Provide the [X, Y] coordinate of the cell's center where the given text is located.  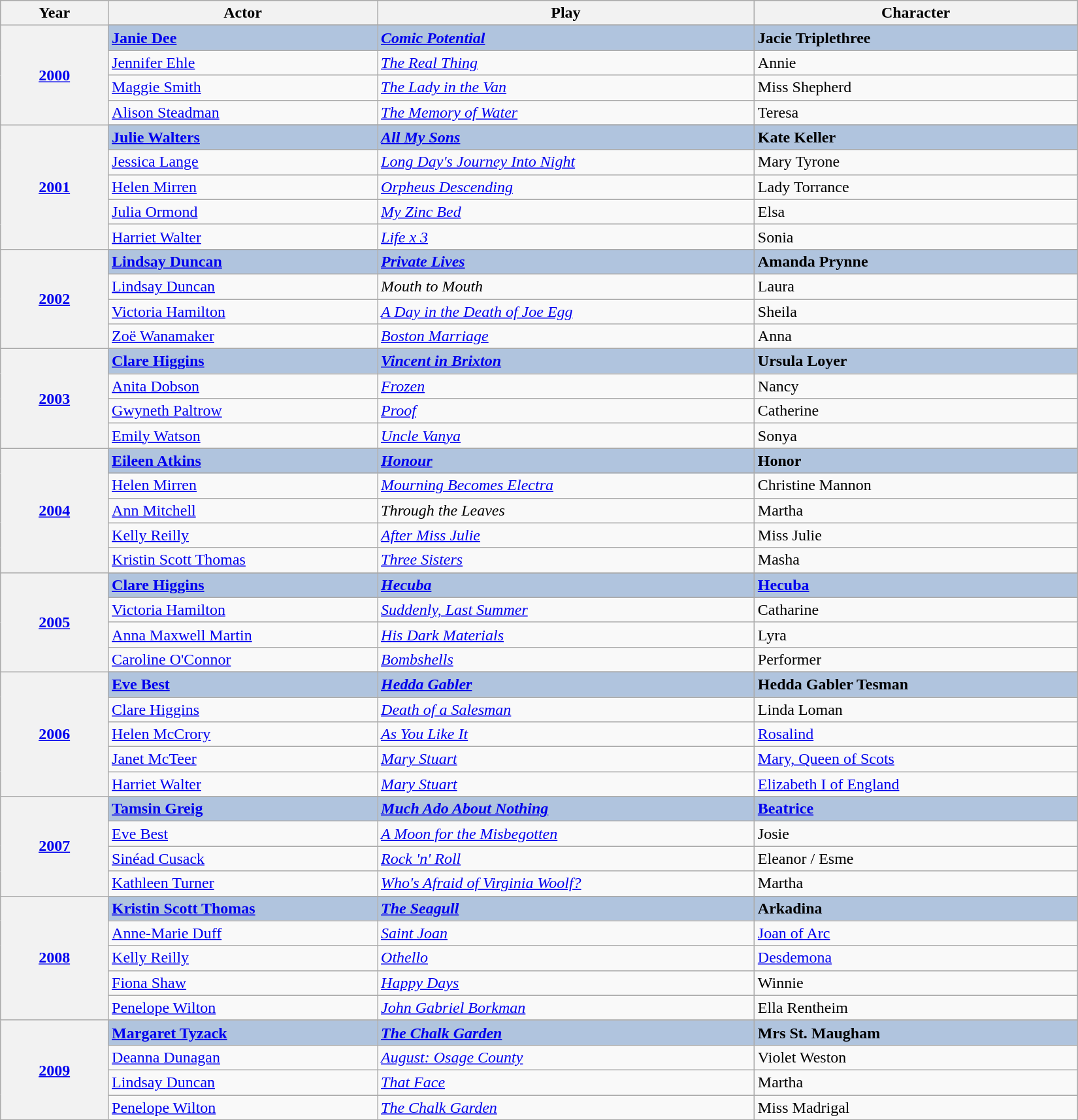
Sonia [915, 237]
2007 [55, 846]
Arkadina [915, 908]
Winnie [915, 983]
Eleanor / Esme [915, 859]
Josie [915, 834]
Othello [566, 958]
Caroline O'Connor [243, 659]
Proof [566, 411]
Jessica Lange [243, 162]
Anne-Marie Duff [243, 933]
Catharine [915, 610]
2000 [55, 75]
2003 [55, 399]
Honor [915, 461]
Rosalind [915, 734]
Sonya [915, 436]
Ursula Loyer [915, 361]
Uncle Vanya [566, 436]
Deanna Dunagan [243, 1057]
Kathleen Turner [243, 883]
His Dark Materials [566, 634]
Frozen [566, 386]
Private Lives [566, 261]
Maggie Smith [243, 88]
That Face [566, 1082]
The Lady in the Van [566, 88]
Comic Potential [566, 38]
Fiona Shaw [243, 983]
Laura [915, 286]
Jennifer Ehle [243, 63]
Teresa [915, 112]
2004 [55, 510]
August: Osage County [566, 1057]
2009 [55, 1070]
Year [55, 13]
Tamsin Greig [243, 809]
Beatrice [915, 809]
Death of a Salesman [566, 709]
Vincent in Brixton [566, 361]
Who's Afraid of Virginia Woolf? [566, 883]
Anna Maxwell Martin [243, 634]
Julie Walters [243, 137]
Boston Marriage [566, 337]
After Miss Julie [566, 535]
Sheila [915, 312]
2002 [55, 299]
Ella Rentheim [915, 1008]
Miss Madrigal [915, 1108]
Gwyneth Paltrow [243, 411]
Elsa [915, 212]
The Real Thing [566, 63]
Suddenly, Last Summer [566, 610]
Play [566, 13]
Mary Tyrone [915, 162]
Violet Weston [915, 1057]
Amanda Prynne [915, 261]
Helen McCrory [243, 734]
Joan of Arc [915, 933]
As You Like It [566, 734]
Much Ado About Nothing [566, 809]
Margaret Tyzack [243, 1032]
Annie [915, 63]
The Memory of Water [566, 112]
Kate Keller [915, 137]
Mouth to Mouth [566, 286]
Actor [243, 13]
Nancy [915, 386]
Jacie Triplethree [915, 38]
Zoë Wanamaker [243, 337]
2001 [55, 187]
All My Sons [566, 137]
Mary, Queen of Scots [915, 759]
A Day in the Death of Joe Egg [566, 312]
Orpheus Descending [566, 187]
Mrs St. Maugham [915, 1032]
Miss Shepherd [915, 88]
Lyra [915, 634]
Anna [915, 337]
Hedda Gabler Tesman [915, 684]
Julia Ormond [243, 212]
Character [915, 13]
Elizabeth I of England [915, 784]
Eileen Atkins [243, 461]
Performer [915, 659]
The Seagull [566, 908]
Bombshells [566, 659]
Miss Julie [915, 535]
A Moon for the Misbegotten [566, 834]
Janie Dee [243, 38]
Anita Dobson [243, 386]
Alison Steadman [243, 112]
Sinéad Cusack [243, 859]
Three Sisters [566, 560]
Honour [566, 461]
Rock 'n' Roll [566, 859]
John Gabriel Borkman [566, 1008]
Emily Watson [243, 436]
Linda Loman [915, 709]
Mourning Becomes Electra [566, 486]
My Zinc Bed [566, 212]
Masha [915, 560]
Life x 3 [566, 237]
2008 [55, 958]
Through the Leaves [566, 510]
Happy Days [566, 983]
Long Day's Journey Into Night [566, 162]
Hedda Gabler [566, 684]
Desdemona [915, 958]
Christine Mannon [915, 486]
Saint Joan [566, 933]
2006 [55, 734]
Catherine [915, 411]
Lady Torrance [915, 187]
2005 [55, 622]
Janet McTeer [243, 759]
Ann Mitchell [243, 510]
